Pinpoint the cell where the given text exists, returning its [x, y] midpoint coordinate. 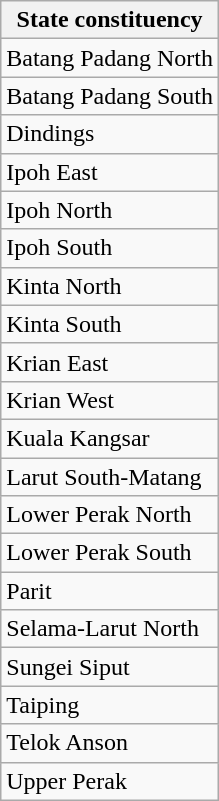
Batang Padang North [110, 58]
Kuala Kangsar [110, 438]
Sungei Siput [110, 667]
Ipoh East [110, 172]
Taiping [110, 705]
Ipoh South [110, 248]
Larut South-Matang [110, 477]
Telok Anson [110, 743]
Krian East [110, 362]
Parit [110, 591]
Selama-Larut North [110, 629]
Kinta North [110, 286]
Krian West [110, 400]
Lower Perak North [110, 515]
Kinta South [110, 324]
Batang Padang South [110, 96]
Lower Perak South [110, 553]
State constituency [110, 20]
Ipoh North [110, 210]
Upper Perak [110, 781]
Dindings [110, 134]
